Output the (x, y) coordinate of the center of the cell containing the given text.  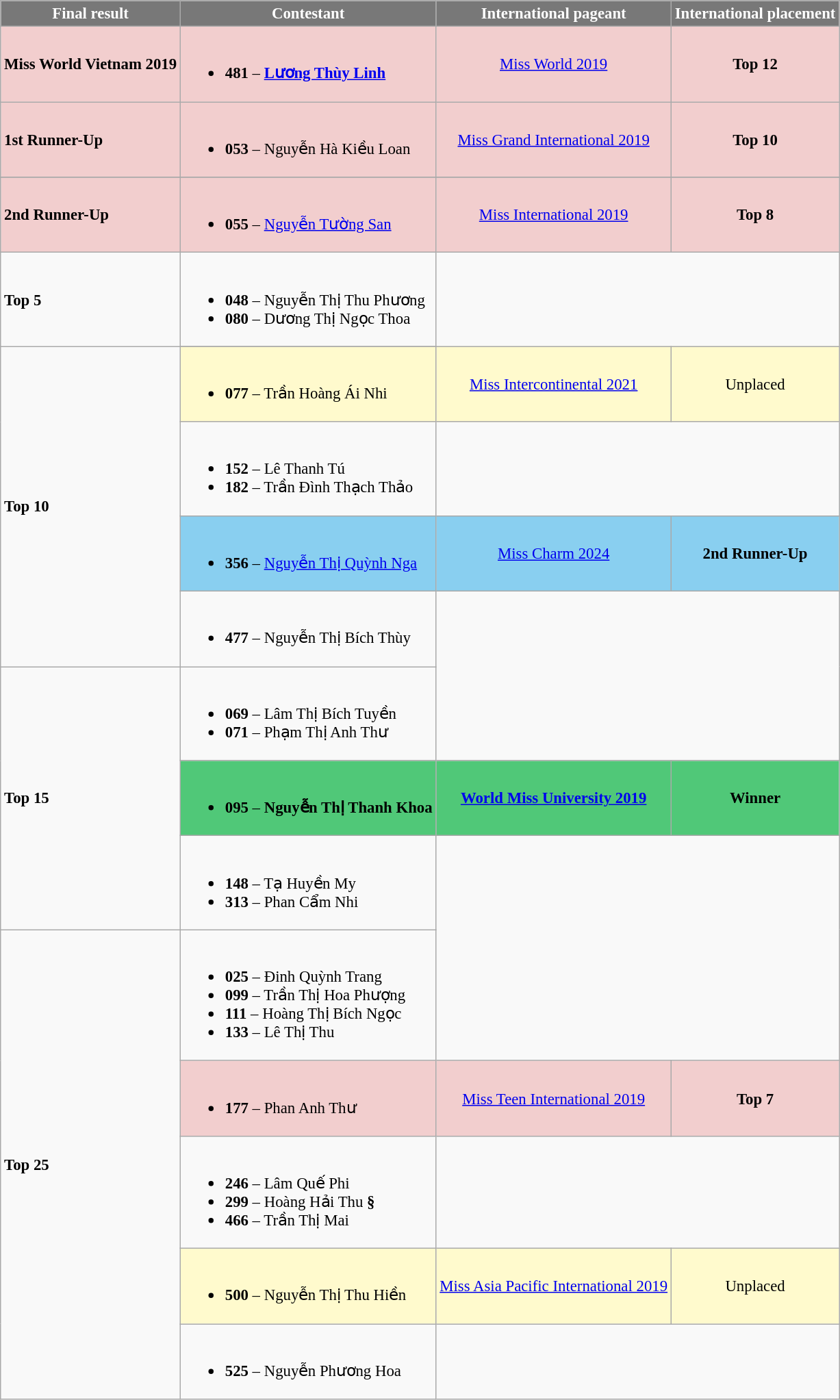
077 – Trần Hoàng Ái Nhi (308, 384)
500 – Nguyễn Thị Thu Hiền (308, 1286)
055 – Nguyễn Tường San (308, 215)
International placement (754, 14)
Miss Asia Pacific International 2019 (553, 1286)
1st Runner-Up (90, 140)
Top 5 (90, 300)
Contestant (308, 14)
356 – Nguyễn Thị Quỳnh Nga (308, 553)
World Miss University 2019 (553, 798)
053 – Nguyễn Hà Kiều Loan (308, 140)
Miss Intercontinental 2021 (553, 384)
Top 8 (754, 215)
Miss Charm 2024 (553, 553)
Top 25 (90, 1164)
477 – Nguyễn Thị Bích Thùy (308, 629)
048 – Nguyễn Thị Thu Phương080 – Dương Thị Ngọc Thoa (308, 300)
Final result (90, 14)
Miss World 2019 (553, 64)
Miss World Vietnam 2019 (90, 64)
152 – Lê Thanh Tú182 – Trần Đình Thạch Thảo (308, 468)
025 – Đinh Quỳnh Trang099 – Trần Thị Hoa Phượng111 – Hoàng Thị Bích Ngọc133 – Lê Thị Thu (308, 995)
Miss Teen International 2019 (553, 1098)
Winner (754, 798)
Top 7 (754, 1098)
246 – Lâm Quế Phi299 – Hoàng Hải Thu §466 – Trần Thị Mai (308, 1193)
Miss Grand International 2019 (553, 140)
069 – Lâm Thị Bích Tuyền071 – Phạm Thị Anh Thư (308, 713)
177 – Phan Anh Thư (308, 1098)
095 – Nguyễn Thị Thanh Khoa (308, 798)
525 – Nguyễn Phương Hoa (308, 1362)
International pageant (553, 14)
148 – Tạ Huyền My313 – Phan Cẩm Nhi (308, 883)
Top 15 (90, 798)
481 – Lương Thùy Linh (308, 64)
Top 12 (754, 64)
Miss International 2019 (553, 215)
